Find where the given text appears and provide that cell's center as (X, Y) coordinate. 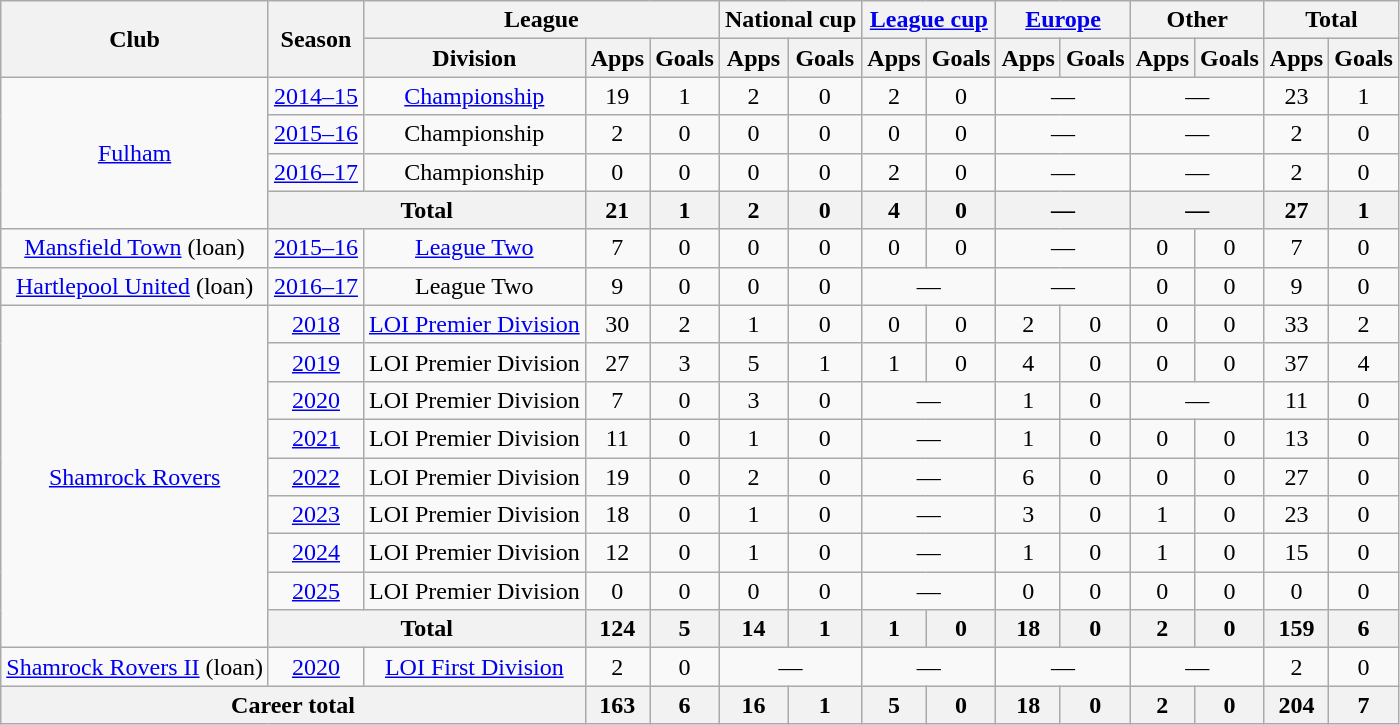
2023 (316, 515)
30 (617, 324)
13 (1296, 438)
Club (135, 39)
2014–15 (316, 96)
21 (617, 210)
LOI First Division (474, 667)
124 (617, 629)
National cup (790, 20)
League cup (929, 20)
Division (474, 58)
2018 (316, 324)
Europe (1063, 20)
15 (1296, 553)
2021 (316, 438)
37 (1296, 362)
33 (1296, 324)
2025 (316, 591)
12 (617, 553)
159 (1296, 629)
163 (617, 705)
16 (753, 705)
Shamrock Rovers (135, 476)
Season (316, 39)
14 (753, 629)
Shamrock Rovers II (loan) (135, 667)
Other (1197, 20)
Fulham (135, 153)
2024 (316, 553)
League (541, 20)
2022 (316, 477)
Mansfield Town (loan) (135, 248)
Hartlepool United (loan) (135, 286)
204 (1296, 705)
2019 (316, 362)
Career total (293, 705)
